Search for the cell housing the specified text and yield its (X, Y) center coordinate. 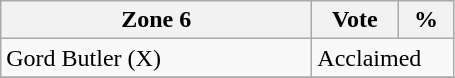
Acclaimed (383, 58)
% (426, 20)
Gord Butler (X) (156, 58)
Zone 6 (156, 20)
Vote (355, 20)
